Scan for the cell matching the given text and deliver its (x, y) coordinate at center. 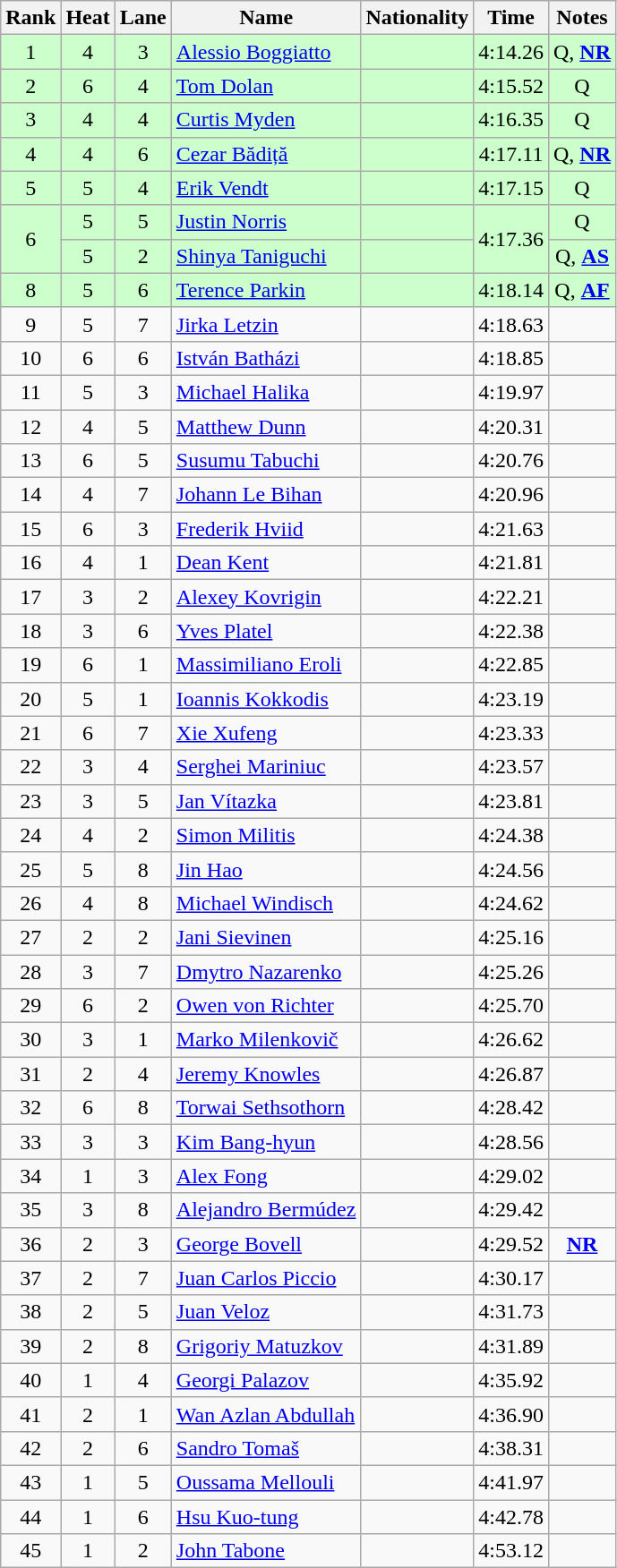
4:53.12 (511, 1551)
4:20.31 (511, 427)
4:18.14 (511, 290)
4:20.76 (511, 461)
41 (30, 1414)
22 (30, 767)
27 (30, 937)
Torwai Sethsothorn (266, 1108)
4:17.11 (511, 154)
4:23.33 (511, 733)
István Batházi (266, 358)
Matthew Dunn (266, 427)
Alejandro Bermúdez (266, 1210)
33 (30, 1142)
4:42.78 (511, 1517)
Nationality (417, 18)
4:25.26 (511, 971)
4:22.38 (511, 631)
10 (30, 358)
4:16.35 (511, 120)
20 (30, 699)
4:17.15 (511, 188)
Jirka Letzin (266, 324)
Yves Platel (266, 631)
4:24.38 (511, 835)
37 (30, 1278)
21 (30, 733)
35 (30, 1210)
Juan Veloz (266, 1312)
28 (30, 971)
Oussama Mellouli (266, 1482)
4:29.02 (511, 1176)
Ioannis Kokkodis (266, 699)
Jani Sievinen (266, 937)
4:30.17 (511, 1278)
4:18.63 (511, 324)
4:23.81 (511, 801)
Cezar Bădiță (266, 154)
NR (582, 1244)
Dmytro Nazarenko (266, 971)
George Bovell (266, 1244)
15 (30, 529)
4:22.21 (511, 597)
Jeremy Knowles (266, 1074)
38 (30, 1312)
14 (30, 495)
Terence Parkin (266, 290)
4:17.36 (511, 239)
Rank (30, 18)
4:21.81 (511, 563)
39 (30, 1346)
36 (30, 1244)
Alex Fong (266, 1176)
16 (30, 563)
Time (511, 18)
25 (30, 869)
Justin Norris (266, 222)
4:29.52 (511, 1244)
Tom Dolan (266, 86)
Alessio Boggiatto (266, 52)
Erik Vendt (266, 188)
Wan Azlan Abdullah (266, 1414)
Susumu Tabuchi (266, 461)
4:20.96 (511, 495)
4:26.62 (511, 1040)
4:14.26 (511, 52)
Name (266, 18)
Jin Hao (266, 869)
4:23.19 (511, 699)
Owen von Richter (266, 1006)
18 (30, 631)
Simon Militis (266, 835)
Massimiliano Eroli (266, 665)
Sandro Tomaš (266, 1448)
Shinya Taniguchi (266, 256)
Michael Windisch (266, 903)
26 (30, 903)
32 (30, 1108)
4:38.31 (511, 1448)
4:36.90 (511, 1414)
9 (30, 324)
4:29.42 (511, 1210)
Marko Milenkovič (266, 1040)
Notes (582, 18)
44 (30, 1517)
24 (30, 835)
Grigoriy Matuzkov (266, 1346)
Georgi Palazov (266, 1380)
Q, AS (582, 256)
12 (30, 427)
Lane (143, 18)
Michael Halika (266, 392)
Hsu Kuo-tung (266, 1517)
4:25.70 (511, 1006)
40 (30, 1380)
45 (30, 1551)
Heat (88, 18)
4:26.87 (511, 1074)
4:23.57 (511, 767)
23 (30, 801)
4:35.92 (511, 1380)
Juan Carlos Piccio (266, 1278)
4:28.42 (511, 1108)
4:15.52 (511, 86)
Alexey Kovrigin (266, 597)
4:19.97 (511, 392)
13 (30, 461)
4:41.97 (511, 1482)
17 (30, 597)
4:24.62 (511, 903)
19 (30, 665)
11 (30, 392)
34 (30, 1176)
29 (30, 1006)
Johann Le Bihan (266, 495)
John Tabone (266, 1551)
Kim Bang-hyun (266, 1142)
4:21.63 (511, 529)
Curtis Myden (266, 120)
4:25.16 (511, 937)
30 (30, 1040)
4:24.56 (511, 869)
Serghei Mariniuc (266, 767)
31 (30, 1074)
42 (30, 1448)
4:28.56 (511, 1142)
4:22.85 (511, 665)
4:31.89 (511, 1346)
Xie Xufeng (266, 733)
43 (30, 1482)
4:18.85 (511, 358)
Jan Vítazka (266, 801)
Frederik Hviid (266, 529)
4:31.73 (511, 1312)
Q, AF (582, 290)
Dean Kent (266, 563)
